Search for the cell housing the specified text and yield its [X, Y] center coordinate. 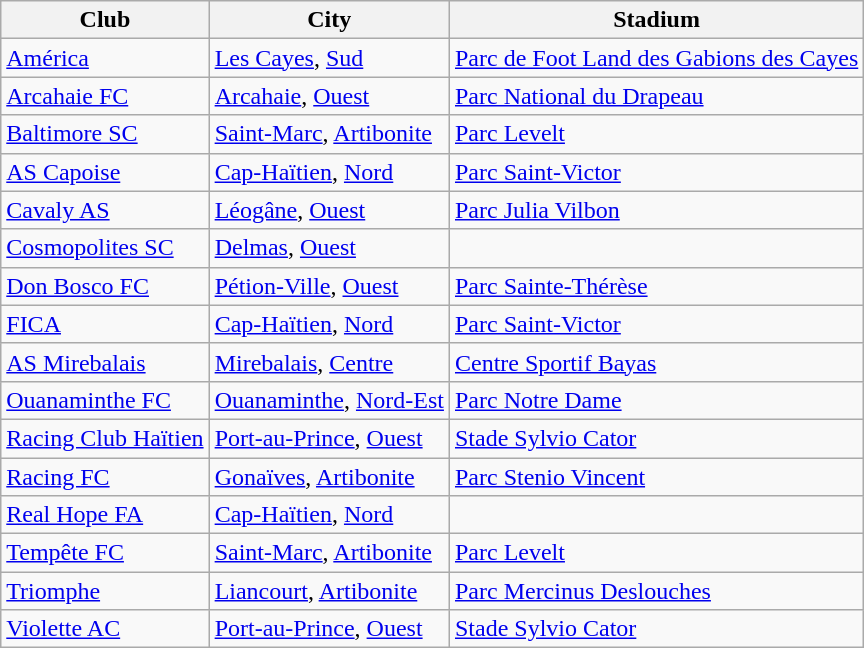
Parc Mercinus Deslouches [656, 591]
Cavaly AS [105, 210]
City [329, 20]
Léogâne, Ouest [329, 210]
Cosmopolites SC [105, 248]
Centre Sportif Bayas [656, 362]
Gonaïves, Artibonite [329, 477]
Arcahaie, Ouest [329, 96]
Tempête FC [105, 553]
Triomphe [105, 591]
Racing FC [105, 477]
Club [105, 20]
Baltimore SC [105, 134]
Mirebalais, Centre [329, 362]
Stadium [656, 20]
Delmas, Ouest [329, 248]
Pétion-Ville, Ouest [329, 286]
Parc Stenio Vincent [656, 477]
Parc National du Drapeau [656, 96]
Ouanaminthe FC [105, 400]
Real Hope FA [105, 515]
Racing Club Haïtien [105, 438]
Parc Sainte-Thérèse [656, 286]
América [105, 58]
FICA [105, 324]
Parc Notre Dame [656, 400]
Arcahaie FC [105, 96]
Parc Julia Vilbon [656, 210]
Liancourt, Artibonite [329, 591]
Don Bosco FC [105, 286]
AS Capoise [105, 172]
Violette AC [105, 629]
Les Cayes, Sud [329, 58]
AS Mirebalais [105, 362]
Ouanaminthe, Nord-Est [329, 400]
Parc de Foot Land des Gabions des Cayes [656, 58]
